Find where the given text appears and provide that cell's center as [x, y] coordinate. 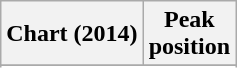
Chart (2014) [72, 34]
Peakposition [189, 34]
